Return (X, Y) of the center of cell containing provided text 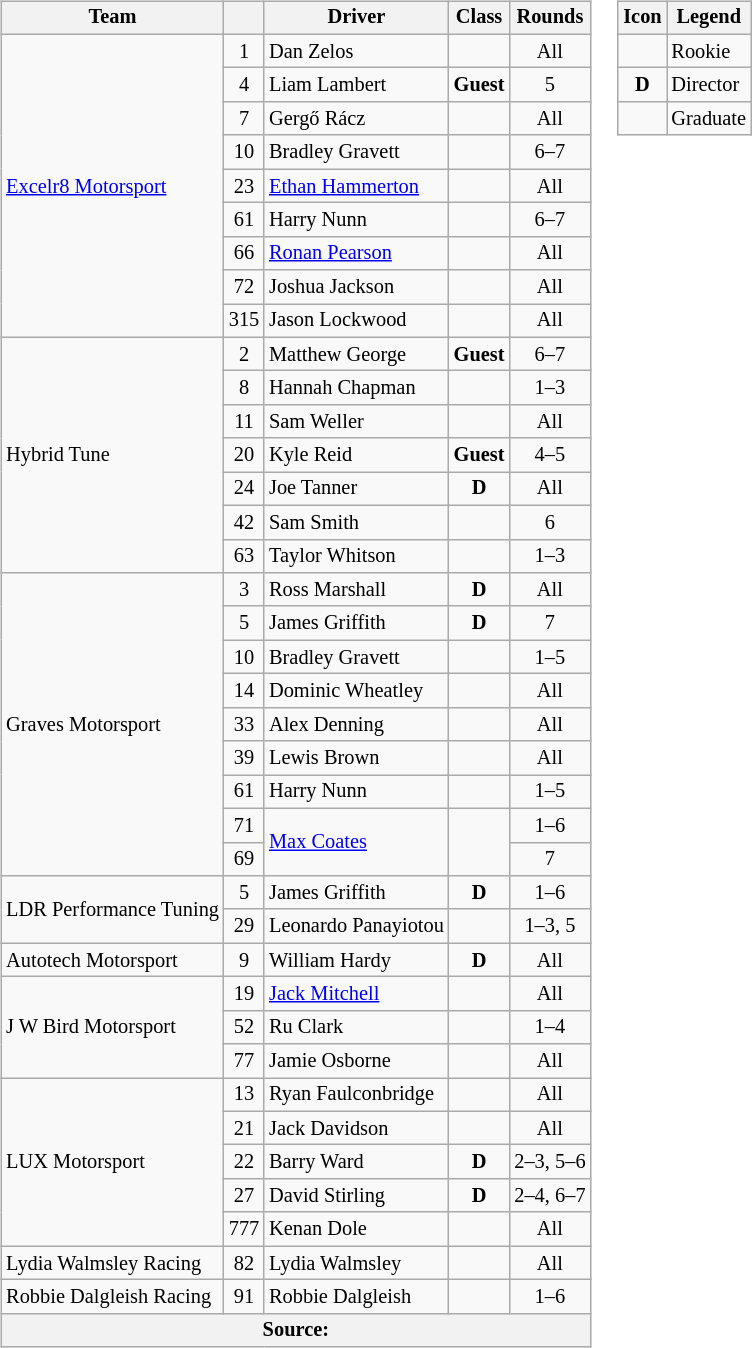
4 (244, 85)
Barry Ward (356, 1162)
Autotech Motorsport (112, 960)
Graduate (708, 119)
Class (480, 18)
Jack Mitchell (356, 994)
Robbie Dalgleish (356, 1297)
Hybrid Tune (112, 455)
777 (244, 1229)
Rookie (708, 51)
23 (244, 186)
22 (244, 1162)
Lydia Walmsley (356, 1263)
Taylor Whitson (356, 556)
8 (244, 388)
6 (550, 522)
24 (244, 489)
Gergő Rácz (356, 119)
2–3, 5–6 (550, 1162)
Jack Davidson (356, 1128)
19 (244, 994)
Sam Weller (356, 422)
Leonardo Panayiotou (356, 926)
42 (244, 522)
Ross Marshall (356, 590)
63 (244, 556)
29 (244, 926)
Ethan Hammerton (356, 186)
Rounds (550, 18)
66 (244, 253)
Ryan Faulconbridge (356, 1095)
21 (244, 1128)
Source: (296, 1330)
Legend (708, 18)
Kyle Reid (356, 455)
315 (244, 321)
Dan Zelos (356, 51)
1 (244, 51)
Driver (356, 18)
Team (112, 18)
David Stirling (356, 1196)
91 (244, 1297)
William Hardy (356, 960)
69 (244, 859)
Excelr8 Motorsport (112, 186)
14 (244, 691)
2 (244, 354)
Ronan Pearson (356, 253)
72 (244, 287)
LDR Performance Tuning (112, 910)
39 (244, 758)
27 (244, 1196)
13 (244, 1095)
9 (244, 960)
20 (244, 455)
Ru Clark (356, 1027)
33 (244, 724)
1–3, 5 (550, 926)
Dominic Wheatley (356, 691)
Joe Tanner (356, 489)
Icon (642, 18)
Sam Smith (356, 522)
Lydia Walmsley Racing (112, 1263)
Graves Motorsport (112, 724)
77 (244, 1061)
Robbie Dalgleish Racing (112, 1297)
Lewis Brown (356, 758)
Jason Lockwood (356, 321)
Alex Denning (356, 724)
Director (708, 85)
52 (244, 1027)
4–5 (550, 455)
71 (244, 825)
Max Coates (356, 842)
Kenan Dole (356, 1229)
1–4 (550, 1027)
82 (244, 1263)
LUX Motorsport (112, 1162)
J W Bird Motorsport (112, 1028)
2–4, 6–7 (550, 1196)
Matthew George (356, 354)
Hannah Chapman (356, 388)
Joshua Jackson (356, 287)
11 (244, 422)
3 (244, 590)
Liam Lambert (356, 85)
Jamie Osborne (356, 1061)
